Extract the [x, y] coordinate from the center of the cell holding the provided text.  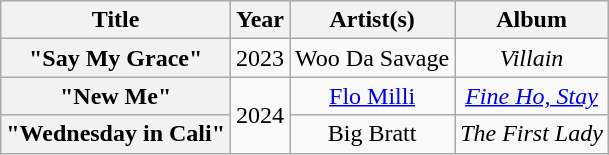
Big Bratt [372, 134]
2024 [260, 115]
"Say My Grace" [116, 58]
Villain [532, 58]
Woo Da Savage [372, 58]
"New Me" [116, 96]
Album [532, 20]
Artist(s) [372, 20]
Fine Ho, Stay [532, 96]
"Wednesday in Cali" [116, 134]
Title [116, 20]
The First Lady [532, 134]
Flo Milli [372, 96]
2023 [260, 58]
Year [260, 20]
